Capture the cell that displays the provided text and extract its [X, Y] central coordinate. 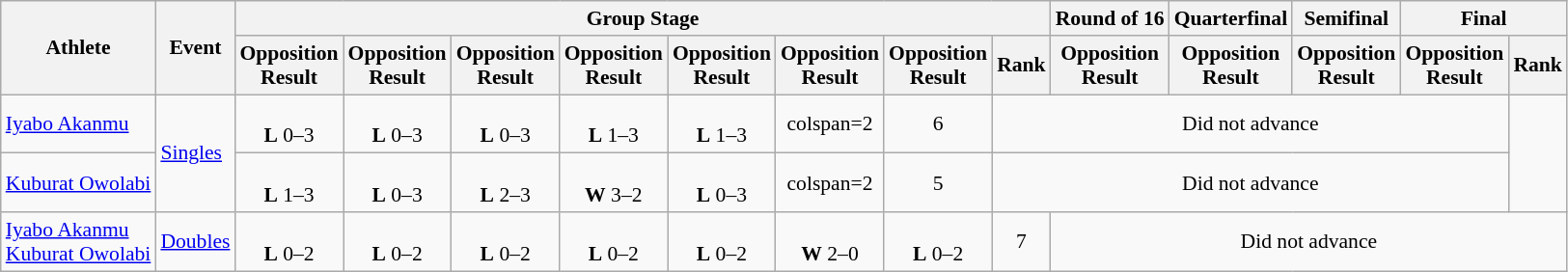
Iyabo AkanmuKuburat Owolabi [79, 241]
Iyabo Akanmu [79, 123]
Round of 16 [1110, 18]
Semifinal [1346, 18]
Final [1484, 18]
Kuburat Owolabi [79, 183]
Singles [195, 153]
W 3–2 [614, 183]
7 [1021, 241]
Doubles [195, 241]
Quarterfinal [1231, 18]
L 2–3 [506, 183]
Athlete [79, 48]
Group Stage [643, 18]
5 [938, 183]
6 [938, 123]
Event [195, 48]
W 2–0 [830, 241]
